Detect which cell encompasses the target text, then output its [x, y] center coordinate. 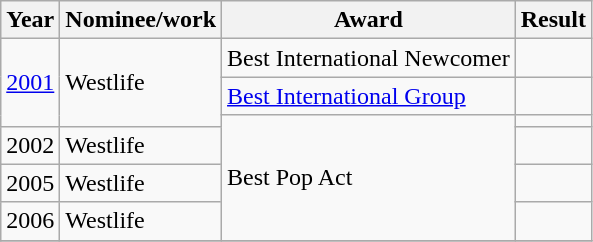
2002 [30, 145]
2006 [30, 221]
Year [30, 20]
Nominee/work [141, 20]
2001 [30, 82]
Best Pop Act [369, 178]
2005 [30, 183]
Result [553, 20]
Award [369, 20]
Best International Group [369, 96]
Best International Newcomer [369, 58]
